Detect which cell encompasses the target text, then output its [x, y] center coordinate. 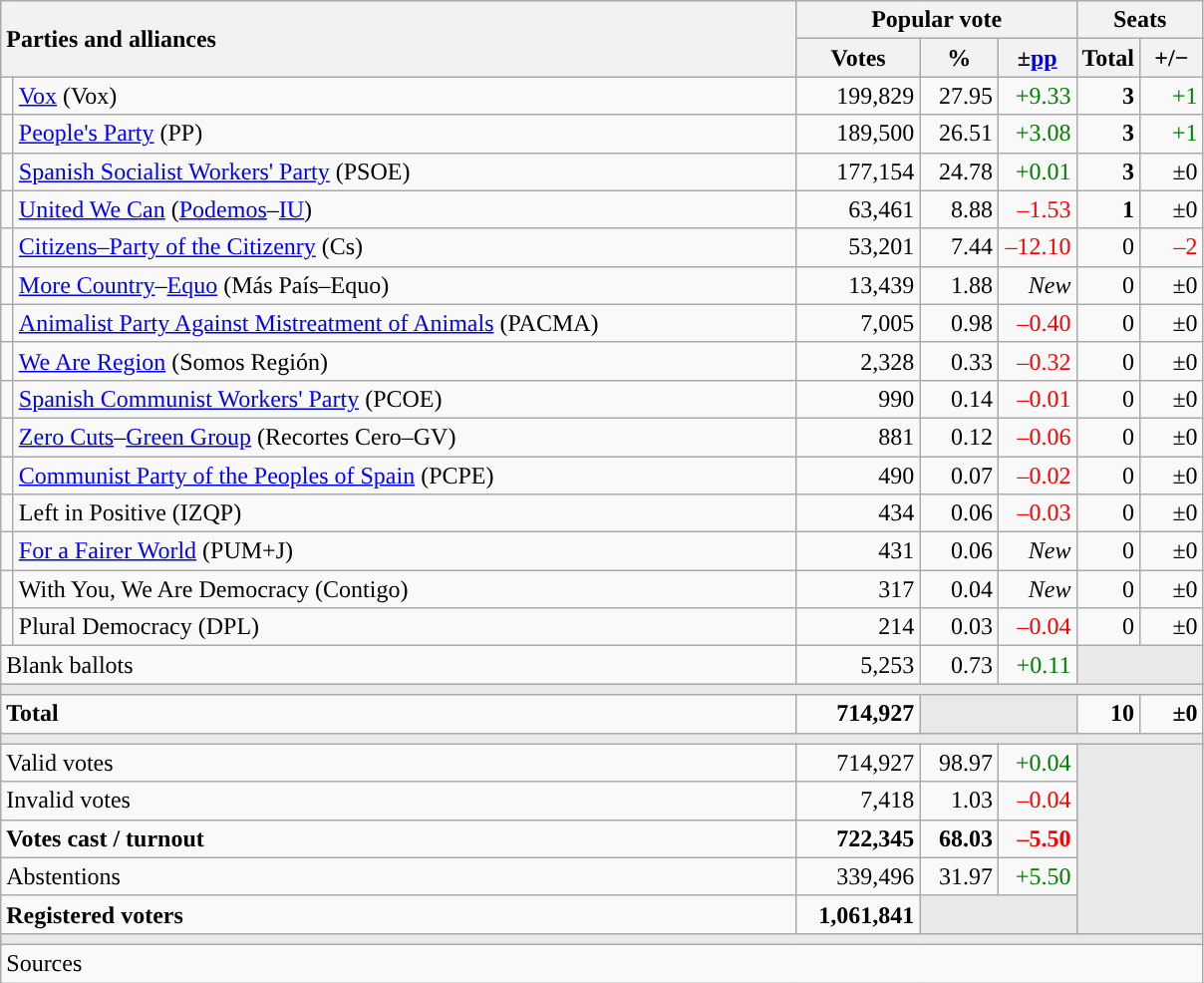
0.07 [959, 476]
Abstentions [399, 876]
Valid votes [399, 763]
10 [1108, 714]
177,154 [858, 171]
189,500 [858, 134]
8.88 [959, 209]
7.44 [959, 247]
With You, We Are Democracy (Contigo) [405, 589]
–0.02 [1037, 476]
More Country–Equo (Más País–Equo) [405, 285]
–0.32 [1037, 361]
881 [858, 437]
0.03 [959, 627]
1,061,841 [858, 914]
Popular vote [937, 20]
0.14 [959, 399]
+/− [1172, 58]
214 [858, 627]
339,496 [858, 876]
–5.50 [1037, 838]
31.97 [959, 876]
Communist Party of the Peoples of Spain (PCPE) [405, 476]
Animalist Party Against Mistreatment of Animals (PACMA) [405, 323]
Left in Positive (IZQP) [405, 513]
199,829 [858, 96]
±pp [1037, 58]
People's Party (PP) [405, 134]
+9.33 [1037, 96]
Invalid votes [399, 801]
Sources [602, 963]
13,439 [858, 285]
27.95 [959, 96]
68.03 [959, 838]
–0.40 [1037, 323]
63,461 [858, 209]
% [959, 58]
Blank ballots [399, 665]
We Are Region (Somos Región) [405, 361]
1 [1108, 209]
–12.10 [1037, 247]
Parties and alliances [399, 39]
United We Can (Podemos–IU) [405, 209]
Spanish Socialist Workers' Party (PSOE) [405, 171]
Votes [858, 58]
0.98 [959, 323]
Citizens–Party of the Citizenry (Cs) [405, 247]
98.97 [959, 763]
Plural Democracy (DPL) [405, 627]
Zero Cuts–Green Group (Recortes Cero–GV) [405, 437]
0.33 [959, 361]
26.51 [959, 134]
490 [858, 476]
7,418 [858, 801]
1.03 [959, 801]
2,328 [858, 361]
–1.53 [1037, 209]
1.88 [959, 285]
24.78 [959, 171]
For a Fairer World (PUM+J) [405, 551]
990 [858, 399]
+3.08 [1037, 134]
0.04 [959, 589]
431 [858, 551]
53,201 [858, 247]
Vox (Vox) [405, 96]
–0.01 [1037, 399]
434 [858, 513]
–2 [1172, 247]
0.12 [959, 437]
Seats [1140, 20]
Votes cast / turnout [399, 838]
317 [858, 589]
+0.01 [1037, 171]
–0.03 [1037, 513]
5,253 [858, 665]
7,005 [858, 323]
+0.04 [1037, 763]
Spanish Communist Workers' Party (PCOE) [405, 399]
–0.06 [1037, 437]
722,345 [858, 838]
0.73 [959, 665]
+5.50 [1037, 876]
Registered voters [399, 914]
+0.11 [1037, 665]
